Search for the cell housing the specified text and yield its [X, Y] center coordinate. 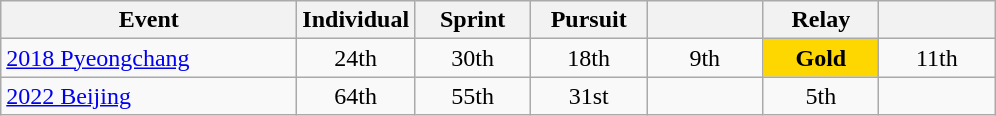
Relay [821, 20]
Gold [821, 58]
2018 Pyeongchang [149, 58]
Event [149, 20]
31st [589, 96]
24th [356, 58]
30th [473, 58]
5th [821, 96]
11th [937, 58]
Individual [356, 20]
Pursuit [589, 20]
64th [356, 96]
55th [473, 96]
9th [705, 58]
18th [589, 58]
Sprint [473, 20]
2022 Beijing [149, 96]
